Identify which cell holds the provided text, then report its (X, Y) central coordinate. 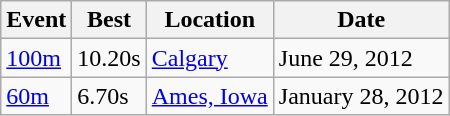
100m (36, 58)
60m (36, 96)
6.70s (109, 96)
January 28, 2012 (361, 96)
Ames, Iowa (210, 96)
June 29, 2012 (361, 58)
10.20s (109, 58)
Calgary (210, 58)
Location (210, 20)
Event (36, 20)
Best (109, 20)
Date (361, 20)
